Output the [X, Y] coordinate of the center of the cell containing the given text.  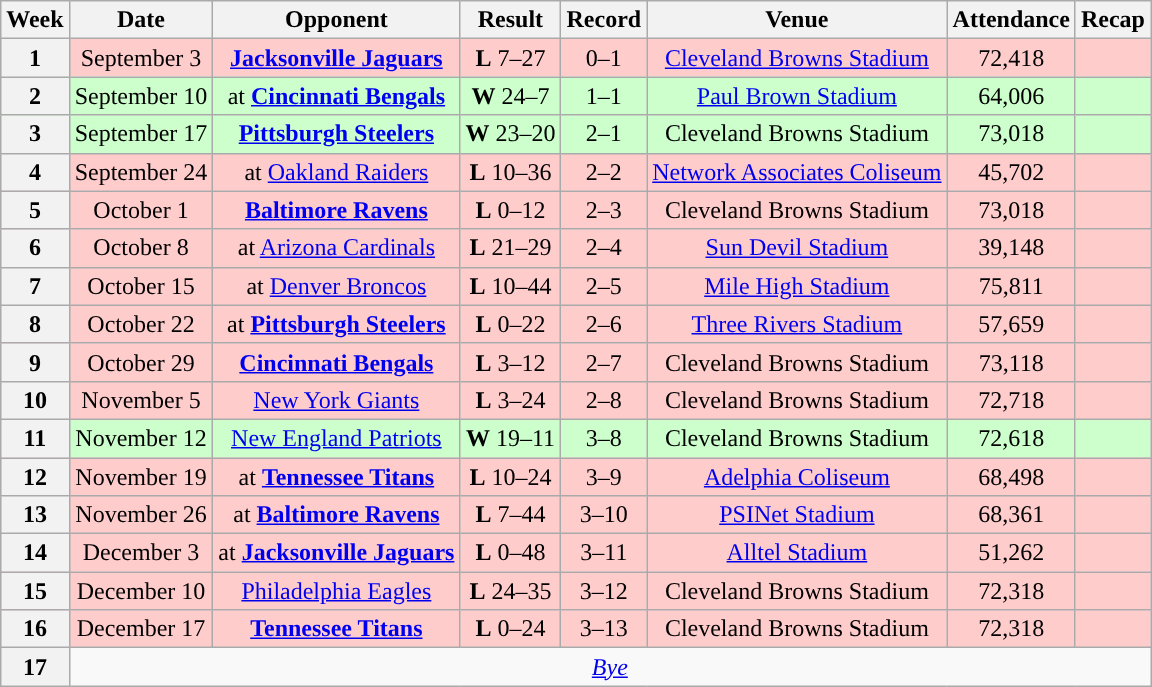
6 [35, 248]
2–3 [604, 210]
November 12 [141, 438]
8 [35, 324]
October 15 [141, 286]
at Cincinnati Bengals [336, 96]
December 3 [141, 553]
Date [141, 20]
9 [35, 362]
12 [35, 477]
57,659 [1011, 324]
72,618 [1011, 438]
L 10–36 [510, 172]
3–8 [604, 438]
3 [35, 134]
2–4 [604, 248]
Network Associates Coliseum [797, 172]
Bye [610, 667]
3–13 [604, 629]
September 10 [141, 96]
L 21–29 [510, 248]
L 0–48 [510, 553]
3–10 [604, 515]
3–12 [604, 591]
W 23–20 [510, 134]
15 [35, 591]
2–2 [604, 172]
L 7–44 [510, 515]
October 1 [141, 210]
L 24–35 [510, 591]
Attendance [1011, 20]
Adelphia Coliseum [797, 477]
L 7–27 [510, 58]
0–1 [604, 58]
W 24–7 [510, 96]
2–5 [604, 286]
Three Rivers Stadium [797, 324]
October 29 [141, 362]
Result [510, 20]
11 [35, 438]
Jacksonville Jaguars [336, 58]
Mile High Stadium [797, 286]
2–7 [604, 362]
L 3–24 [510, 400]
17 [35, 667]
November 5 [141, 400]
New England Patriots [336, 438]
December 10 [141, 591]
September 17 [141, 134]
Opponent [336, 20]
Recap [1112, 20]
75,811 [1011, 286]
November 19 [141, 477]
at Oakland Raiders [336, 172]
Week [35, 20]
68,361 [1011, 515]
September 24 [141, 172]
4 [35, 172]
16 [35, 629]
1 [35, 58]
10 [35, 400]
November 26 [141, 515]
2–8 [604, 400]
2–6 [604, 324]
7 [35, 286]
Venue [797, 20]
1–1 [604, 96]
Philadelphia Eagles [336, 591]
3–11 [604, 553]
Pittsburgh Steelers [336, 134]
at Pittsburgh Steelers [336, 324]
72,718 [1011, 400]
L 10–44 [510, 286]
October 8 [141, 248]
Cincinnati Bengals [336, 362]
2–1 [604, 134]
at Tennessee Titans [336, 477]
13 [35, 515]
64,006 [1011, 96]
Sun Devil Stadium [797, 248]
at Arizona Cardinals [336, 248]
Tennessee Titans [336, 629]
L 3–12 [510, 362]
September 3 [141, 58]
2 [35, 96]
L 0–24 [510, 629]
Paul Brown Stadium [797, 96]
Alltel Stadium [797, 553]
at Denver Broncos [336, 286]
14 [35, 553]
W 19–11 [510, 438]
L 10–24 [510, 477]
L 0–12 [510, 210]
Baltimore Ravens [336, 210]
45,702 [1011, 172]
72,418 [1011, 58]
at Jacksonville Jaguars [336, 553]
PSINet Stadium [797, 515]
Record [604, 20]
L 0–22 [510, 324]
51,262 [1011, 553]
73,118 [1011, 362]
October 22 [141, 324]
New York Giants [336, 400]
3–9 [604, 477]
39,148 [1011, 248]
December 17 [141, 629]
5 [35, 210]
at Baltimore Ravens [336, 515]
68,498 [1011, 477]
